Pinpoint the cell where the given text exists, returning its (X, Y) midpoint coordinate. 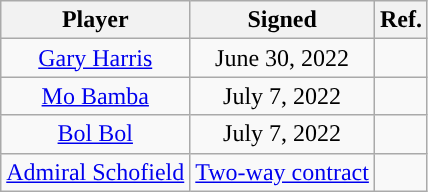
Player (96, 20)
Two-way contract (282, 172)
Signed (282, 20)
June 30, 2022 (282, 58)
Admiral Schofield (96, 172)
Gary Harris (96, 58)
Ref. (400, 20)
Mo Bamba (96, 96)
Bol Bol (96, 134)
